For the text-containing cell, return its midpoint in [x, y] coordinate format. 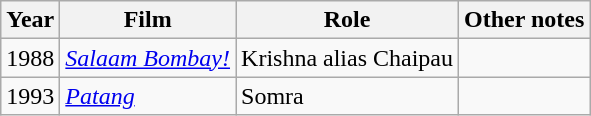
Somra [348, 96]
Krishna alias Chaipau [348, 58]
1993 [30, 96]
Role [348, 20]
Film [148, 20]
Salaam Bombay! [148, 58]
Other notes [524, 20]
Year [30, 20]
1988 [30, 58]
Patang [148, 96]
